Search for the cell housing the specified text and yield its (x, y) center coordinate. 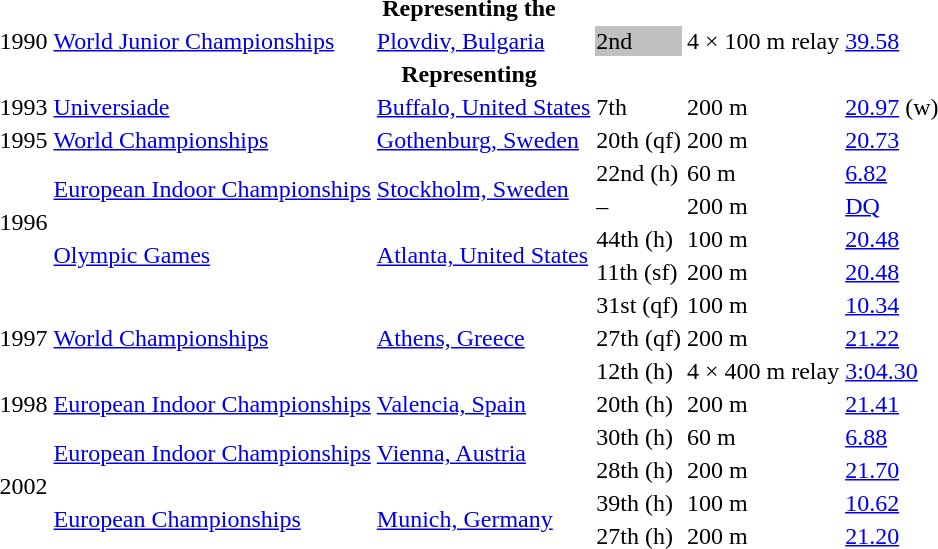
– (639, 206)
30th (h) (639, 437)
20th (qf) (639, 140)
39th (h) (639, 503)
Athens, Greece (484, 338)
4 × 100 m relay (762, 41)
20th (h) (639, 404)
11th (sf) (639, 272)
Buffalo, United States (484, 107)
28th (h) (639, 470)
22nd (h) (639, 173)
12th (h) (639, 371)
7th (639, 107)
Vienna, Austria (484, 454)
Valencia, Spain (484, 404)
31st (qf) (639, 305)
Atlanta, United States (484, 256)
Plovdiv, Bulgaria (484, 41)
27th (qf) (639, 338)
Olympic Games (212, 256)
World Junior Championships (212, 41)
Universiade (212, 107)
Stockholm, Sweden (484, 190)
Gothenburg, Sweden (484, 140)
44th (h) (639, 239)
4 × 400 m relay (762, 371)
2nd (639, 41)
